Extract the (X, Y) coordinate from the center of the cell holding the provided text.  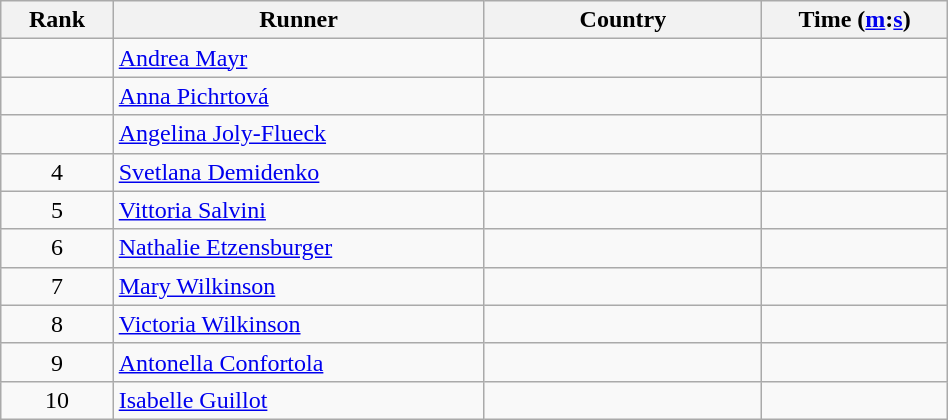
Svetlana Demidenko (298, 172)
Time (m:s) (854, 20)
Anna Pichrtová (298, 96)
Vittoria Salvini (298, 210)
Isabelle Guillot (298, 400)
10 (57, 400)
Antonella Confortola (298, 362)
Nathalie Etzensburger (298, 248)
6 (57, 248)
7 (57, 286)
9 (57, 362)
Country (623, 20)
Andrea Mayr (298, 58)
5 (57, 210)
4 (57, 172)
8 (57, 324)
Rank (57, 20)
Mary Wilkinson (298, 286)
Victoria Wilkinson (298, 324)
Angelina Joly-Flueck (298, 134)
Runner (298, 20)
